Identify which cell holds the provided text, then report its (X, Y) central coordinate. 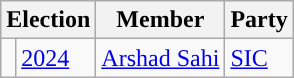
Party (259, 20)
Arshad Sahi (160, 58)
2024 (56, 58)
Election (48, 20)
SIC (259, 58)
Member (160, 20)
